For the text-containing cell, return its midpoint in (x, y) coordinate format. 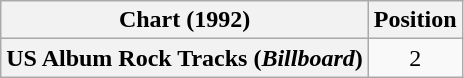
2 (415, 58)
US Album Rock Tracks (Billboard) (185, 58)
Chart (1992) (185, 20)
Position (415, 20)
